Output the [x, y] coordinate of the center of the cell containing the given text.  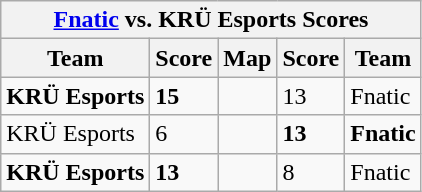
15 [184, 96]
6 [184, 134]
Fnatic vs. KRÜ Esports Scores [211, 20]
Map [248, 58]
8 [311, 172]
